Extract the [x, y] coordinate from the center of the cell holding the provided text.  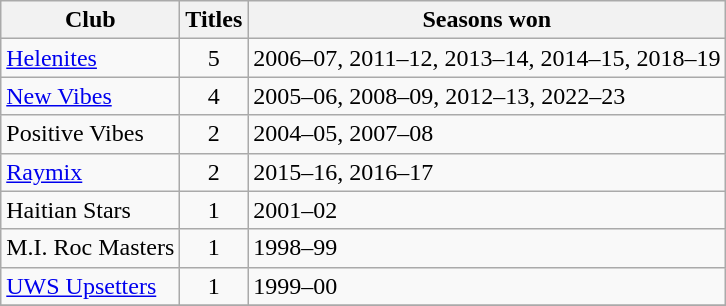
2005–06, 2008–09, 2012–13, 2022–23 [487, 96]
1998–99 [487, 248]
2001–02 [487, 210]
UWS Upsetters [90, 286]
New Vibes [90, 96]
Club [90, 20]
2006–07, 2011–12, 2013–14, 2014–15, 2018–19 [487, 58]
Raymix [90, 172]
2015–16, 2016–17 [487, 172]
Positive Vibes [90, 134]
4 [214, 96]
M.I. Roc Masters [90, 248]
Helenites [90, 58]
Titles [214, 20]
2004–05, 2007–08 [487, 134]
Haitian Stars [90, 210]
5 [214, 58]
1999–00 [487, 286]
Seasons won [487, 20]
